From the cell containing the given text, extract its center point as (x, y) coordinate. 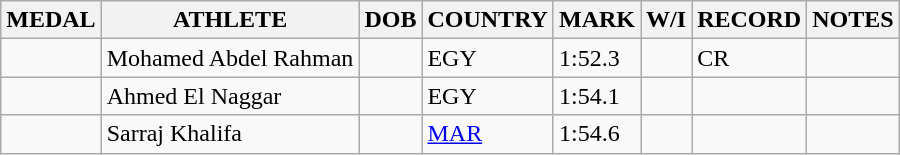
CR (750, 58)
COUNTRY (488, 20)
MAR (488, 134)
RECORD (750, 20)
Sarraj Khalifa (230, 134)
MARK (596, 20)
NOTES (853, 20)
ATHLETE (230, 20)
1:54.6 (596, 134)
MEDAL (51, 20)
DOB (390, 20)
1:52.3 (596, 58)
Mohamed Abdel Rahman (230, 58)
Ahmed El Naggar (230, 96)
1:54.1 (596, 96)
W/I (666, 20)
